Capture the cell that displays the provided text and extract its (x, y) central coordinate. 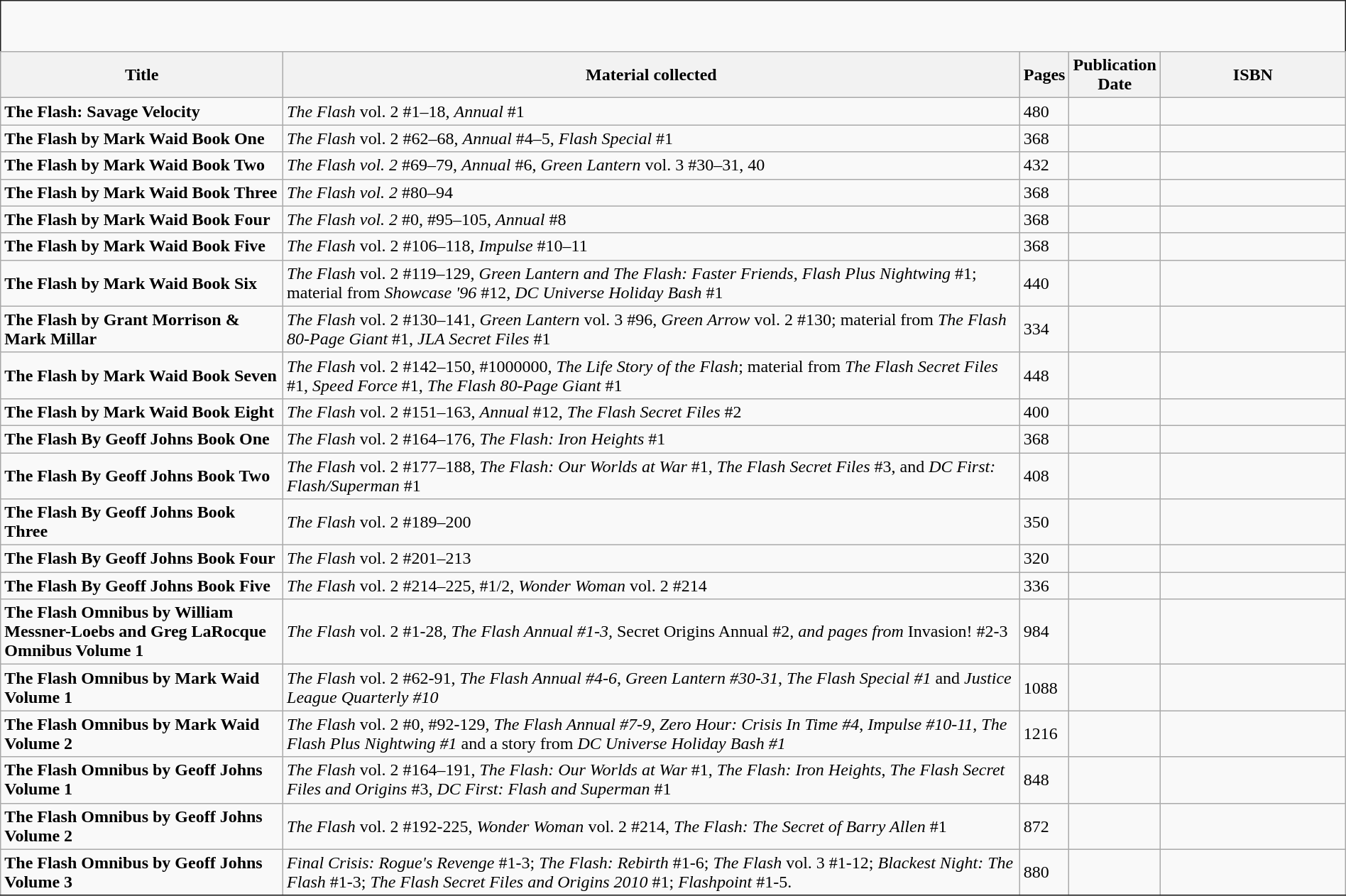
The Flash vol. 2 #214–225, #1/2, Wonder Woman vol. 2 #214 (652, 586)
The Flash Omnibus by William Messner-Loebs and Greg LaRocque Omnibus Volume 1 (142, 632)
The Flash vol. 2 #62–68, Annual #4–5, Flash Special #1 (652, 138)
The Flash vol. 2 #151–163, Annual #12, The Flash Secret Files #2 (652, 412)
1088 (1044, 687)
Title (142, 75)
480 (1044, 111)
1216 (1044, 734)
The Flash Omnibus by Geoff Johns Volume 3 (142, 872)
The Flash: Savage Velocity (142, 111)
The Flash By Geoff Johns Book One (142, 439)
The Flash vol. 2 #192-225, Wonder Woman vol. 2 #214, The Flash: The Secret of Barry Allen #1 (652, 826)
984 (1044, 632)
The Flash vol. 2 #69–79, Annual #6, Green Lantern vol. 3 #30–31, 40 (652, 165)
The Flash vol. 2 #177–188, The Flash: Our Worlds at War #1, The Flash Secret Files #3, and DC First: Flash/Superman #1 (652, 476)
The Flash by Mark Waid Book One (142, 138)
The Flash Omnibus by Geoff Johns Volume 1 (142, 780)
The Flash vol. 2 #106–118, Impulse #10–11 (652, 246)
Material collected (652, 75)
The Flash vol. 2 #130–141, Green Lantern vol. 3 #96, Green Arrow vol. 2 #130; material from The Flash 80-Page Giant #1, JLA Secret Files #1 (652, 329)
Pages (1044, 75)
The Flash By Geoff Johns Book Four (142, 559)
The Flash vol. 2 #1-28, The Flash Annual #1-3, Secret Origins Annual #2, and pages from Invasion! #2-3 (652, 632)
The Flash vol. 2 #0, #95–105, Annual #8 (652, 219)
The Flash vol. 2 #62-91, The Flash Annual #4-6, Green Lantern #30-31, The Flash Special #1 and Justice League Quarterly #10 (652, 687)
408 (1044, 476)
The Flash By Geoff Johns Book Three (142, 523)
432 (1044, 165)
The Flash by Mark Waid Book Seven (142, 375)
400 (1044, 412)
350 (1044, 523)
The Flash by Grant Morrison & Mark Millar (142, 329)
334 (1044, 329)
The Flash by Mark Waid Book Four (142, 219)
The Flash vol. 2 #164–176, The Flash: Iron Heights #1 (652, 439)
The Flash Omnibus by Mark Waid Volume 1 (142, 687)
872 (1044, 826)
The Flash by Mark Waid Book Eight (142, 412)
880 (1044, 872)
The Flash by Mark Waid Book Six (142, 283)
The Flash vol. 2 #142–150, #1000000, The Life Story of the Flash; material from The Flash Secret Files #1, Speed Force #1, The Flash 80-Page Giant #1 (652, 375)
The Flash By Geoff Johns Book Five (142, 586)
The Flash vol. 2 #201–213 (652, 559)
The Flash Omnibus by Mark Waid Volume 2 (142, 734)
Publication Date (1115, 75)
The Flash Omnibus by Geoff Johns Volume 2 (142, 826)
The Flash By Geoff Johns Book Two (142, 476)
The Flash vol. 2 #80–94 (652, 192)
The Flash by Mark Waid Book Two (142, 165)
ISBN (1252, 75)
The Flash vol. 2 #1–18, Annual #1 (652, 111)
320 (1044, 559)
440 (1044, 283)
336 (1044, 586)
848 (1044, 780)
448 (1044, 375)
The Flash vol. 2 #189–200 (652, 523)
The Flash by Mark Waid Book Five (142, 246)
The Flash by Mark Waid Book Three (142, 192)
